From the cell containing the given text, extract its center point as (x, y) coordinate. 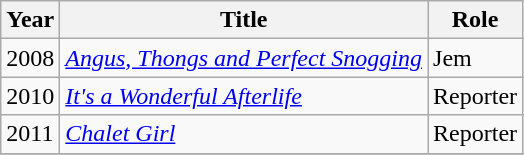
Title (244, 20)
Chalet Girl (244, 134)
2008 (30, 58)
Jem (476, 58)
2011 (30, 134)
Angus, Thongs and Perfect Snogging (244, 58)
It's a Wonderful Afterlife (244, 96)
2010 (30, 96)
Year (30, 20)
Role (476, 20)
